Return [X, Y] of the center of cell containing provided text 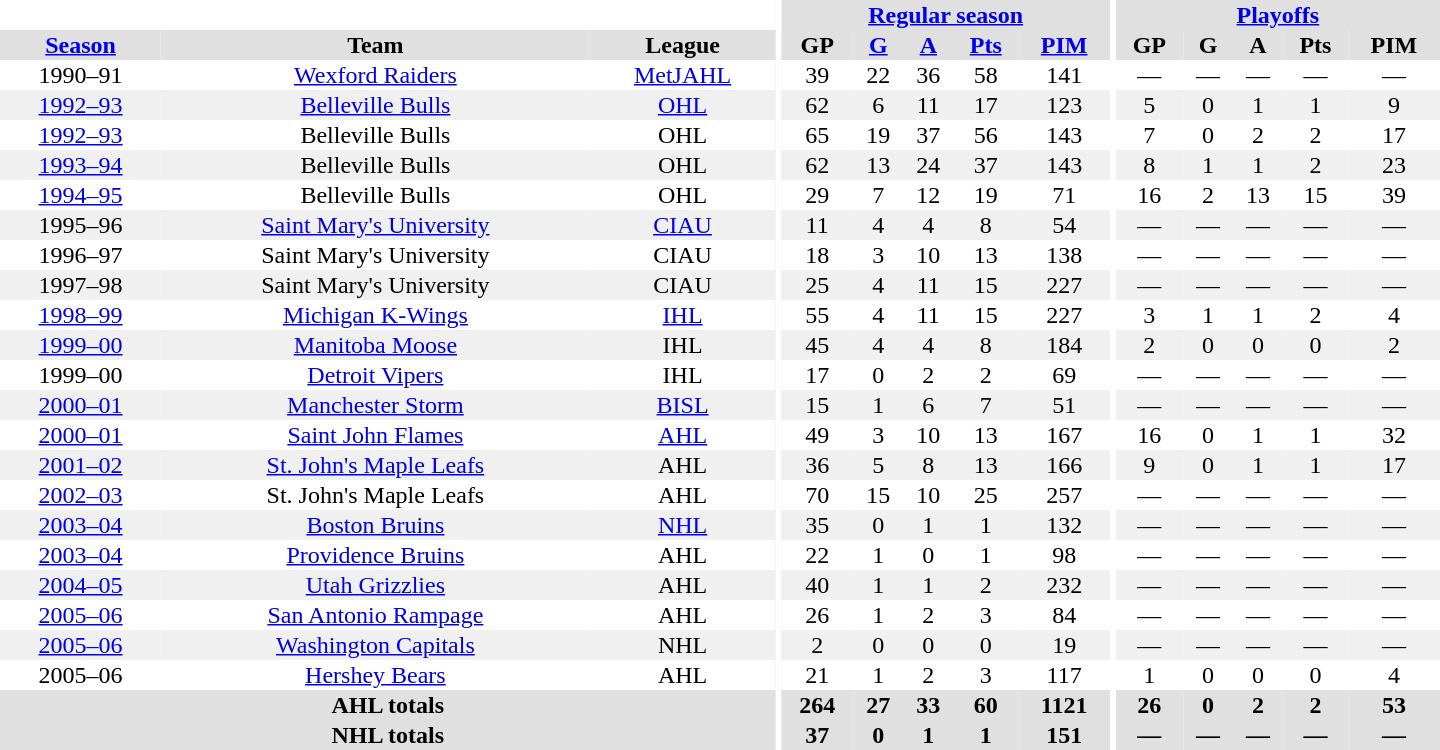
Team [375, 45]
NHL totals [388, 735]
167 [1064, 435]
1998–99 [80, 315]
232 [1064, 585]
117 [1064, 675]
51 [1064, 405]
1997–98 [80, 285]
53 [1394, 705]
League [683, 45]
Wexford Raiders [375, 75]
1995–96 [80, 225]
AHL totals [388, 705]
132 [1064, 525]
12 [928, 195]
2002–03 [80, 495]
29 [817, 195]
1994–95 [80, 195]
151 [1064, 735]
54 [1064, 225]
69 [1064, 375]
2001–02 [80, 465]
98 [1064, 555]
Michigan K-Wings [375, 315]
Season [80, 45]
45 [817, 345]
56 [986, 135]
60 [986, 705]
141 [1064, 75]
23 [1394, 165]
Utah Grizzlies [375, 585]
33 [928, 705]
123 [1064, 105]
Providence Bruins [375, 555]
18 [817, 255]
27 [878, 705]
84 [1064, 615]
1990–91 [80, 75]
58 [986, 75]
32 [1394, 435]
Boston Bruins [375, 525]
35 [817, 525]
49 [817, 435]
71 [1064, 195]
264 [817, 705]
MetJAHL [683, 75]
21 [817, 675]
Regular season [946, 15]
Washington Capitals [375, 645]
2004–05 [80, 585]
Playoffs [1278, 15]
Manchester Storm [375, 405]
Saint John Flames [375, 435]
65 [817, 135]
1993–94 [80, 165]
1996–97 [80, 255]
24 [928, 165]
San Antonio Rampage [375, 615]
Detroit Vipers [375, 375]
BISL [683, 405]
166 [1064, 465]
138 [1064, 255]
Manitoba Moose [375, 345]
184 [1064, 345]
40 [817, 585]
257 [1064, 495]
70 [817, 495]
1121 [1064, 705]
Hershey Bears [375, 675]
55 [817, 315]
